Capture the cell that displays the provided text and extract its (x, y) central coordinate. 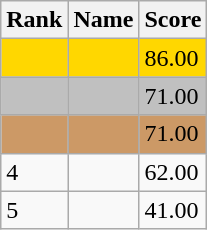
Name (104, 20)
4 (34, 172)
5 (34, 210)
62.00 (173, 172)
86.00 (173, 58)
Score (173, 20)
41.00 (173, 210)
Rank (34, 20)
